Identify which cell holds the provided text, then report its (X, Y) central coordinate. 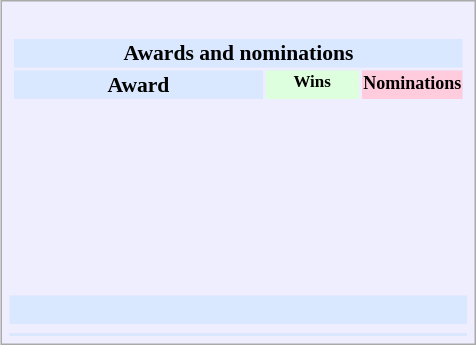
Wins (312, 84)
Awards and nominations (238, 53)
Nominations (412, 84)
Award (138, 84)
Awards and nominations Award Wins Nominations (239, 151)
